Return the [x, y] coordinate for the center point of the cell that contains the specified text.  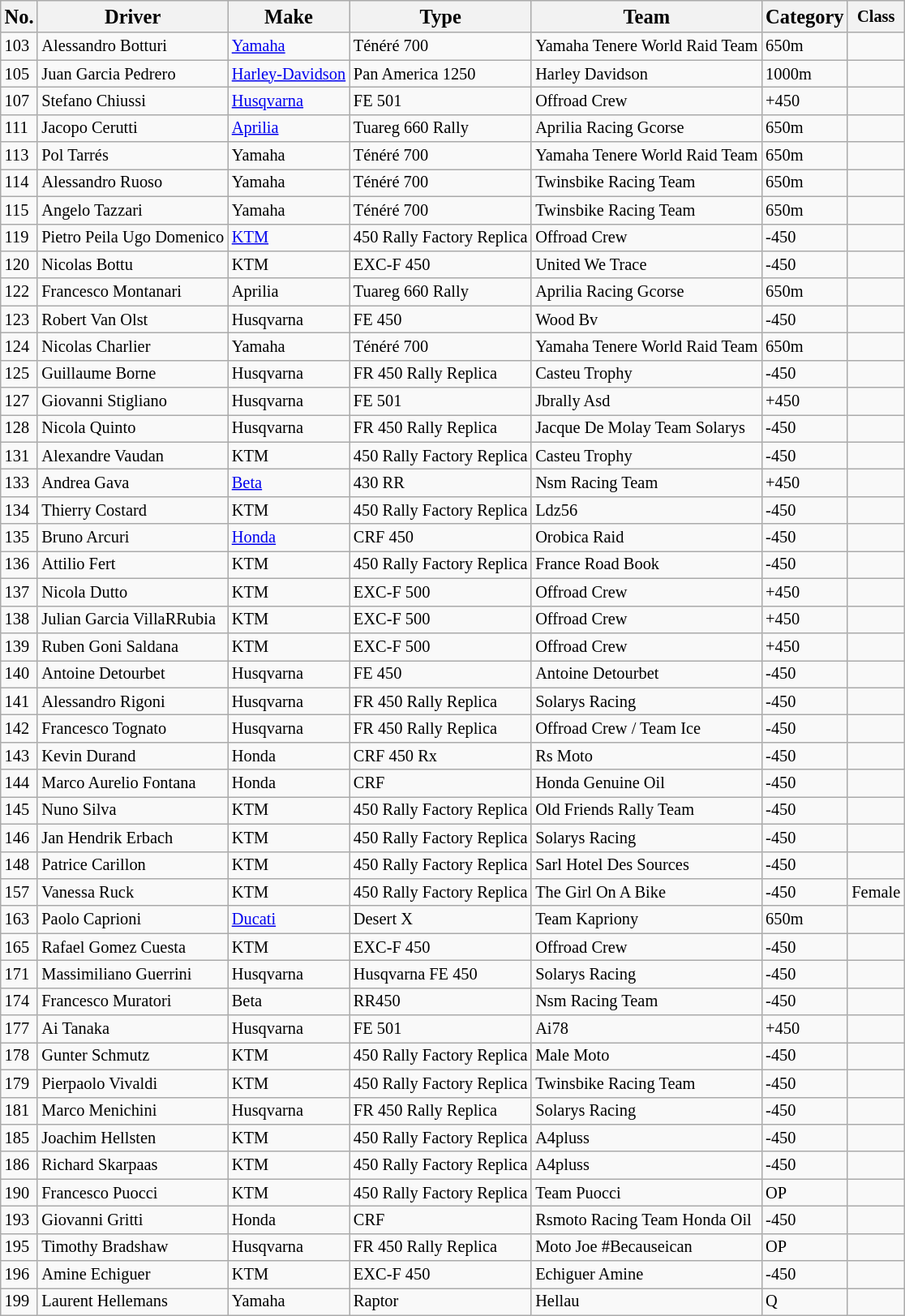
Francesco Montanari [132, 292]
No. [19, 16]
Type [440, 16]
174 [19, 1001]
Team Puocci [646, 1193]
Ai78 [646, 1029]
144 [19, 783]
Jbrally Asd [646, 401]
186 [19, 1165]
Kevin Durand [132, 756]
148 [19, 865]
Richard Skarpaas [132, 1165]
Paolo Caprioni [132, 919]
137 [19, 592]
134 [19, 510]
103 [19, 46]
131 [19, 456]
Alexandre Vaudan [132, 456]
Alessandro Botturi [132, 46]
128 [19, 428]
Female [876, 892]
185 [19, 1138]
Giovanni Stigliano [132, 401]
Pol Tarrés [132, 156]
142 [19, 728]
107 [19, 101]
124 [19, 346]
Nicolas Charlier [132, 346]
Pierpaolo Vivaldi [132, 1083]
Francesco Muratori [132, 1001]
Category [804, 16]
Pietro Peila Ugo Domenico [132, 238]
Bruno Arcuri [132, 538]
Pan America 1250 [440, 74]
Nicola Dutto [132, 592]
United We Trace [646, 264]
114 [19, 182]
105 [19, 74]
Ldz56 [646, 510]
Raptor [440, 1301]
171 [19, 974]
Nuno Silva [132, 810]
Jacopo Cerutti [132, 128]
Male Moto [646, 1056]
195 [19, 1247]
Guillaume Borne [132, 374]
Thierry Costard [132, 510]
136 [19, 564]
Marco Aurelio Fontana [132, 783]
Juan Garcia Pedrero [132, 74]
122 [19, 292]
Angelo Tazzari [132, 210]
157 [19, 892]
Rsmoto Racing Team Honda Oil [646, 1220]
165 [19, 947]
Alessandro Ruoso [132, 182]
127 [19, 401]
Ai Tanaka [132, 1029]
430 RR [440, 482]
Orobica Raid [646, 538]
139 [19, 646]
193 [19, 1220]
133 [19, 482]
Marco Menichini [132, 1111]
Moto Joe #Becauseican [646, 1247]
113 [19, 156]
138 [19, 619]
Timothy Bradshaw [132, 1247]
196 [19, 1275]
115 [19, 210]
The Girl On A Bike [646, 892]
Echiguer Amine [646, 1275]
140 [19, 674]
Gunter Schmutz [132, 1056]
Make [289, 16]
CRF 450 [440, 538]
120 [19, 264]
Alessandro Rigoni [132, 701]
Team Kapriony [646, 919]
CRF 450 Rx [440, 756]
Julian Garcia VillaRRubia [132, 619]
Rs Moto [646, 756]
1000m [804, 74]
Old Friends Rally Team [646, 810]
Jan Hendrik Erbach [132, 838]
123 [19, 319]
Laurent Hellemans [132, 1301]
199 [19, 1301]
Nicola Quinto [132, 428]
135 [19, 538]
Harley-Davidson [289, 74]
Francesco Puocci [132, 1193]
Attilio Fert [132, 564]
Amine Echiguer [132, 1275]
146 [19, 838]
181 [19, 1111]
Stefano Chiussi [132, 101]
Robert Van Olst [132, 319]
Andrea Gava [132, 482]
Rafael Gomez Cuesta [132, 947]
Driver [132, 16]
Giovanni Gritti [132, 1220]
Wood Bv [646, 319]
177 [19, 1029]
163 [19, 919]
RR450 [440, 1001]
125 [19, 374]
190 [19, 1193]
Harley Davidson [646, 74]
143 [19, 756]
111 [19, 128]
119 [19, 238]
Offroad Crew / Team Ice [646, 728]
Vanessa Ruck [132, 892]
Class [876, 16]
Q [804, 1301]
Sarl Hotel Des Sources [646, 865]
Ruben Goni Saldana [132, 646]
Desert X [440, 919]
France Road Book [646, 564]
179 [19, 1083]
Husqvarna FE 450 [440, 974]
Jacque De Molay Team Solarys [646, 428]
Honda Genuine Oil [646, 783]
141 [19, 701]
Patrice Carillon [132, 865]
Massimiliano Guerrini [132, 974]
145 [19, 810]
Joachim Hellsten [132, 1138]
Team [646, 16]
Nicolas Bottu [132, 264]
178 [19, 1056]
Hellau [646, 1301]
Francesco Tognato [132, 728]
Ducati [289, 919]
